For the text-containing cell, return its midpoint in (x, y) coordinate format. 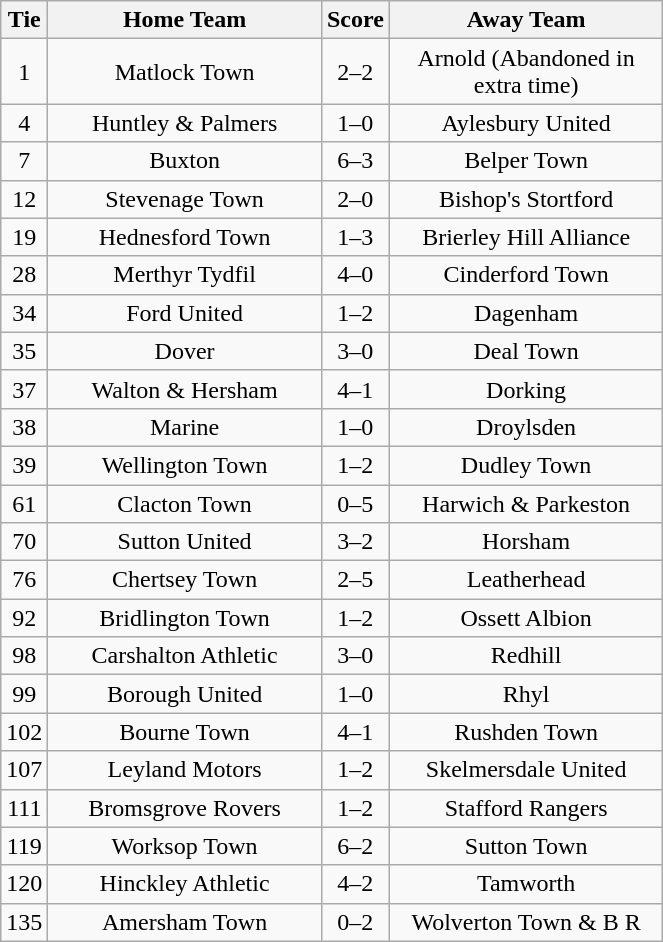
Deal Town (526, 351)
120 (24, 884)
Stevenage Town (185, 199)
Clacton Town (185, 503)
6–2 (355, 846)
Marine (185, 427)
Brierley Hill Alliance (526, 237)
76 (24, 580)
Walton & Hersham (185, 389)
Ossett Albion (526, 618)
70 (24, 542)
Rhyl (526, 694)
Belper Town (526, 161)
Ford United (185, 313)
61 (24, 503)
99 (24, 694)
3–2 (355, 542)
Dudley Town (526, 465)
Leatherhead (526, 580)
Borough United (185, 694)
Score (355, 20)
1 (24, 72)
98 (24, 656)
Bishop's Stortford (526, 199)
2–2 (355, 72)
Sutton Town (526, 846)
Amersham Town (185, 922)
119 (24, 846)
4–0 (355, 275)
Leyland Motors (185, 770)
Huntley & Palmers (185, 123)
Droylsden (526, 427)
2–5 (355, 580)
Hednesford Town (185, 237)
Bridlington Town (185, 618)
Away Team (526, 20)
Carshalton Athletic (185, 656)
35 (24, 351)
Sutton United (185, 542)
12 (24, 199)
Buxton (185, 161)
Bourne Town (185, 732)
Merthyr Tydfil (185, 275)
1–3 (355, 237)
Redhill (526, 656)
0–2 (355, 922)
Wellington Town (185, 465)
Dover (185, 351)
Arnold (Abandoned in extra time) (526, 72)
2–0 (355, 199)
Dagenham (526, 313)
Bromsgrove Rovers (185, 808)
39 (24, 465)
Aylesbury United (526, 123)
37 (24, 389)
38 (24, 427)
Rushden Town (526, 732)
4 (24, 123)
Tie (24, 20)
Tamworth (526, 884)
Home Team (185, 20)
7 (24, 161)
Harwich & Parkeston (526, 503)
92 (24, 618)
28 (24, 275)
4–2 (355, 884)
Chertsey Town (185, 580)
111 (24, 808)
102 (24, 732)
Hinckley Athletic (185, 884)
Wolverton Town & B R (526, 922)
107 (24, 770)
Stafford Rangers (526, 808)
Worksop Town (185, 846)
0–5 (355, 503)
19 (24, 237)
135 (24, 922)
Horsham (526, 542)
Cinderford Town (526, 275)
Matlock Town (185, 72)
Dorking (526, 389)
6–3 (355, 161)
34 (24, 313)
Skelmersdale United (526, 770)
